Find where the given text appears and provide that cell's center as [X, Y] coordinate. 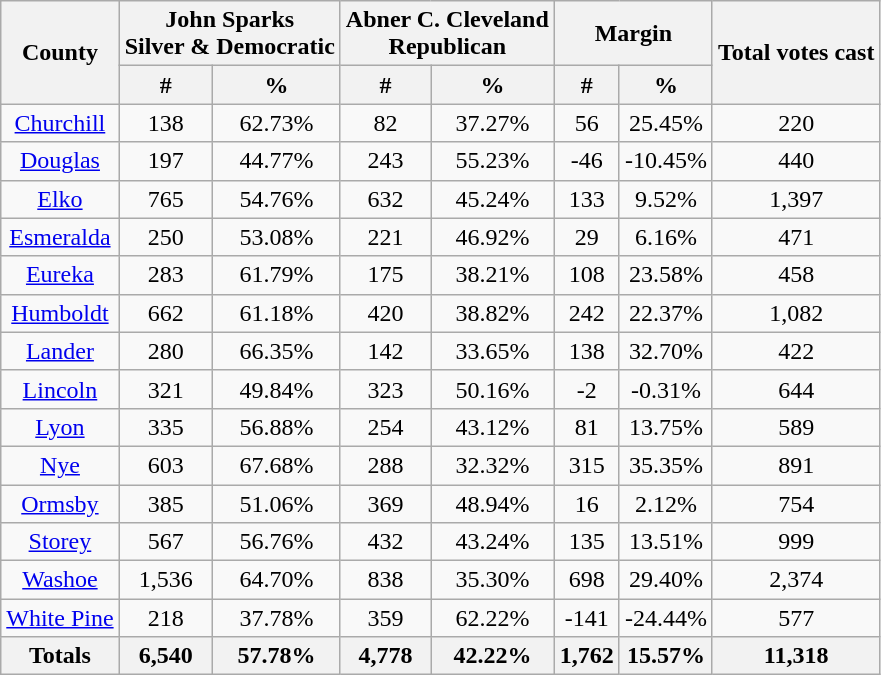
242 [586, 313]
32.32% [493, 465]
765 [166, 199]
County [60, 52]
Storey [60, 542]
Ormsby [60, 503]
82 [385, 123]
22.37% [666, 313]
838 [385, 580]
-24.44% [666, 618]
53.08% [277, 237]
220 [796, 123]
Churchill [60, 123]
335 [166, 427]
250 [166, 237]
33.65% [493, 351]
135 [586, 542]
-0.31% [666, 389]
15.57% [666, 656]
29 [586, 237]
1,082 [796, 313]
589 [796, 427]
-2 [586, 389]
218 [166, 618]
283 [166, 275]
56.76% [277, 542]
321 [166, 389]
662 [166, 313]
81 [586, 427]
243 [385, 161]
315 [586, 465]
221 [385, 237]
175 [385, 275]
Totals [60, 656]
577 [796, 618]
67.68% [277, 465]
Eureka [60, 275]
51.06% [277, 503]
42.22% [493, 656]
35.30% [493, 580]
46.92% [493, 237]
-141 [586, 618]
440 [796, 161]
Lincoln [60, 389]
288 [385, 465]
Washoe [60, 580]
37.78% [277, 618]
49.84% [277, 389]
Elko [60, 199]
999 [796, 542]
50.16% [493, 389]
White Pine [60, 618]
32.70% [666, 351]
43.24% [493, 542]
62.22% [493, 618]
458 [796, 275]
323 [385, 389]
891 [796, 465]
Lander [60, 351]
62.73% [277, 123]
1,762 [586, 656]
56.88% [277, 427]
142 [385, 351]
2.12% [666, 503]
1,397 [796, 199]
Nye [60, 465]
Humboldt [60, 313]
38.82% [493, 313]
64.70% [277, 580]
-10.45% [666, 161]
37.27% [493, 123]
1,536 [166, 580]
66.35% [277, 351]
Margin [633, 34]
56 [586, 123]
Total votes cast [796, 52]
Douglas [60, 161]
359 [385, 618]
108 [586, 275]
754 [796, 503]
43.12% [493, 427]
55.23% [493, 161]
432 [385, 542]
John SparksSilver & Democratic [230, 34]
Abner C. ClevelandRepublican [447, 34]
133 [586, 199]
44.77% [277, 161]
29.40% [666, 580]
57.78% [277, 656]
35.35% [666, 465]
23.58% [666, 275]
632 [385, 199]
603 [166, 465]
11,318 [796, 656]
420 [385, 313]
385 [166, 503]
16 [586, 503]
-46 [586, 161]
45.24% [493, 199]
9.52% [666, 199]
61.79% [277, 275]
567 [166, 542]
422 [796, 351]
13.51% [666, 542]
54.76% [277, 199]
698 [586, 580]
2,374 [796, 580]
61.18% [277, 313]
4,778 [385, 656]
471 [796, 237]
6.16% [666, 237]
280 [166, 351]
38.21% [493, 275]
Esmeralda [60, 237]
254 [385, 427]
13.75% [666, 427]
6,540 [166, 656]
48.94% [493, 503]
25.45% [666, 123]
369 [385, 503]
Lyon [60, 427]
644 [796, 389]
197 [166, 161]
